Search for the cell housing the specified text and yield its (x, y) center coordinate. 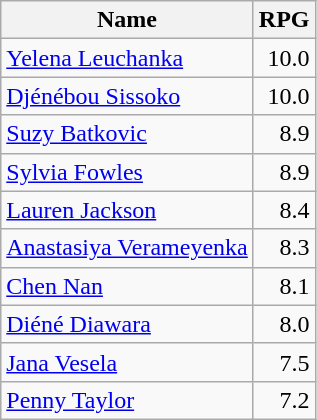
Name (128, 20)
Lauren Jackson (128, 210)
Djénébou Sissoko (128, 96)
Suzy Batkovic (128, 134)
8.3 (284, 248)
Chen Nan (128, 286)
RPG (284, 20)
8.1 (284, 286)
Penny Taylor (128, 400)
8.0 (284, 324)
Sylvia Fowles (128, 172)
8.4 (284, 210)
Diéné Diawara (128, 324)
7.5 (284, 362)
Yelena Leuchanka (128, 58)
Jana Vesela (128, 362)
7.2 (284, 400)
Anastasiya Verameyenka (128, 248)
